Provide the [X, Y] coordinate of the cell's center where the given text is located.  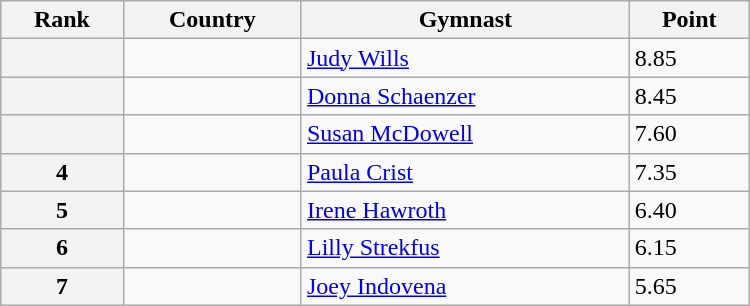
7.60 [689, 134]
Susan McDowell [465, 134]
4 [62, 172]
8.45 [689, 96]
7 [62, 286]
6.15 [689, 248]
Joey Indovena [465, 286]
Gymnast [465, 20]
6 [62, 248]
Irene Hawroth [465, 210]
8.85 [689, 58]
Rank [62, 20]
5.65 [689, 286]
Paula Crist [465, 172]
5 [62, 210]
6.40 [689, 210]
Country [212, 20]
7.35 [689, 172]
Point [689, 20]
Donna Schaenzer [465, 96]
Judy Wills [465, 58]
Lilly Strekfus [465, 248]
